Locate the cell with the specified text and output its (x, y) center coordinate. 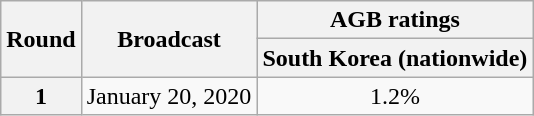
1 (41, 96)
Round (41, 39)
South Korea (nationwide) (395, 58)
1.2% (395, 96)
Broadcast (169, 39)
January 20, 2020 (169, 96)
AGB ratings (395, 20)
